Locate the cell with the specified text and output its (x, y) center coordinate. 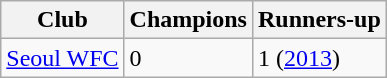
0 (188, 58)
Runners-up (319, 20)
1 (2013) (319, 58)
Club (62, 20)
Seoul WFC (62, 58)
Champions (188, 20)
